Extract the (x, y) coordinate from the center of the cell holding the provided text.  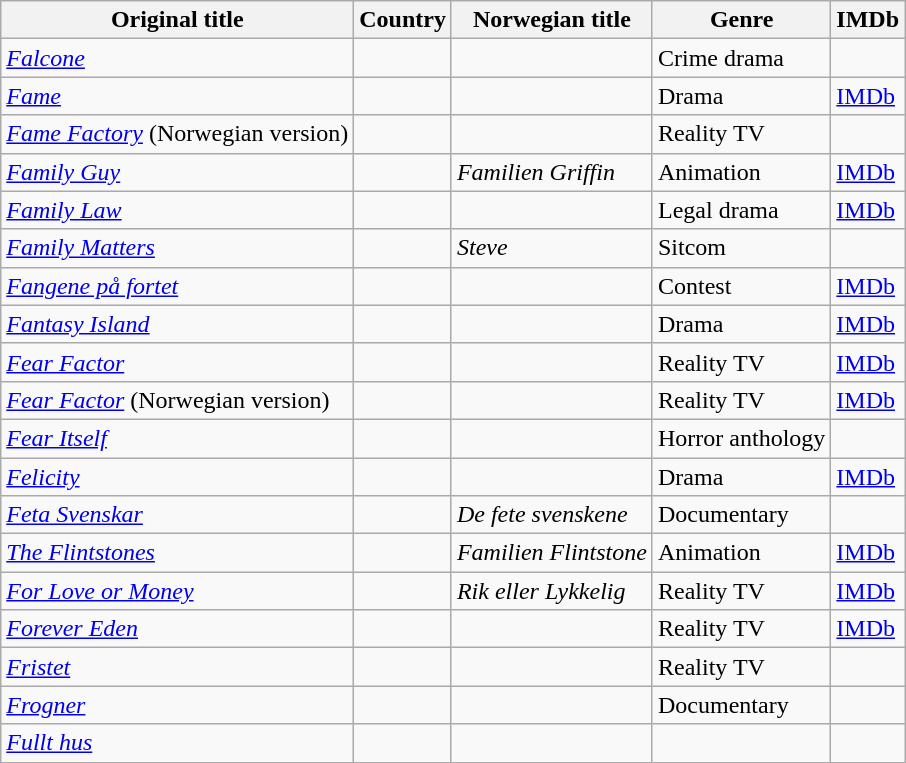
Crime drama (741, 58)
Felicity (178, 477)
Fear Itself (178, 438)
Fame Factory (Norwegian version) (178, 134)
De fete svenskene (552, 515)
Fame (178, 96)
Norwegian title (552, 20)
Country (403, 20)
Steve (552, 248)
Falcone (178, 58)
Fullt hus (178, 743)
Sitcom (741, 248)
The Flintstones (178, 553)
Feta Svenskar (178, 515)
Fangene på fortet (178, 286)
Familien Griffin (552, 172)
Genre (741, 20)
Frogner (178, 705)
Family Law (178, 210)
Family Guy (178, 172)
Fear Factor (Norwegian version) (178, 400)
Familien Flintstone (552, 553)
Fantasy Island (178, 324)
Horror anthology (741, 438)
For Love or Money (178, 591)
Rik eller Lykkelig (552, 591)
Legal drama (741, 210)
Contest (741, 286)
Fristet (178, 667)
Family Matters (178, 248)
Fear Factor (178, 362)
Original title (178, 20)
Forever Eden (178, 629)
